For the text-containing cell, return its midpoint in [X, Y] coordinate format. 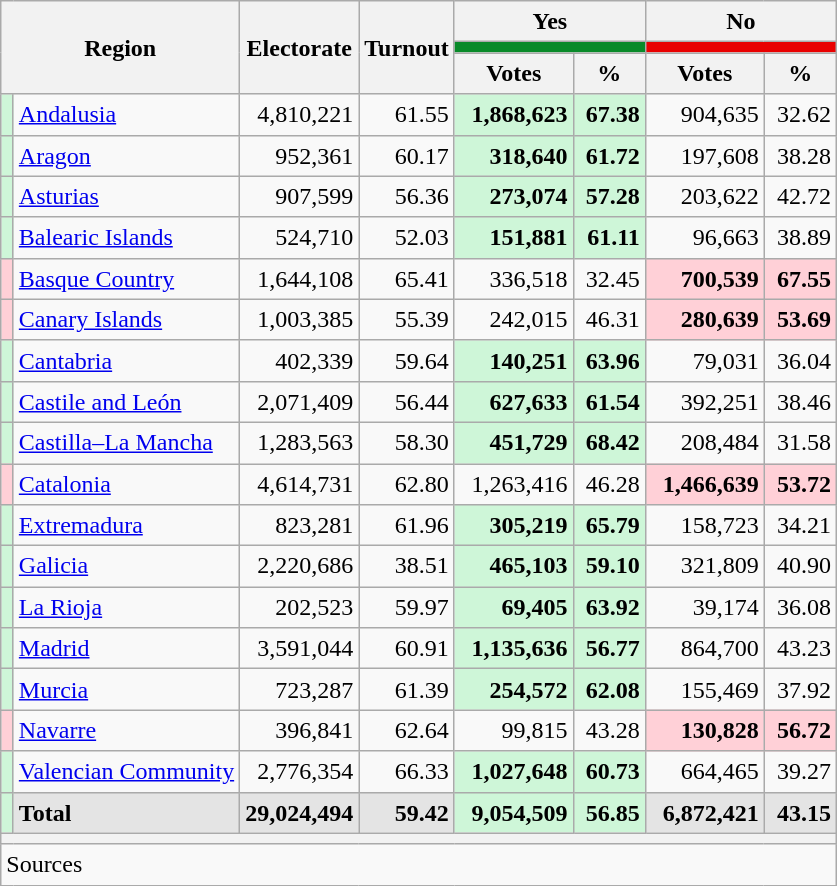
68.42 [609, 442]
Cantabria [126, 360]
Murcia [126, 690]
31.58 [800, 442]
Canary Islands [126, 320]
61.72 [609, 156]
254,572 [514, 690]
59.64 [407, 360]
4,810,221 [300, 114]
63.96 [609, 360]
60.73 [609, 772]
38.89 [800, 238]
61.54 [609, 402]
203,622 [704, 196]
Navarre [126, 730]
Asturias [126, 196]
39.27 [800, 772]
700,539 [704, 278]
1,466,639 [704, 484]
864,700 [704, 648]
61.55 [407, 114]
61.39 [407, 690]
61.96 [407, 526]
46.28 [609, 484]
65.79 [609, 526]
38.28 [800, 156]
723,287 [300, 690]
524,710 [300, 238]
158,723 [704, 526]
907,599 [300, 196]
32.62 [800, 114]
952,361 [300, 156]
43.28 [609, 730]
62.64 [407, 730]
273,074 [514, 196]
336,518 [514, 278]
321,809 [704, 566]
904,635 [704, 114]
1,283,563 [300, 442]
Galicia [126, 566]
392,251 [704, 402]
1,135,636 [514, 648]
451,729 [514, 442]
9,054,509 [514, 812]
60.17 [407, 156]
58.30 [407, 442]
Valencian Community [126, 772]
Extremadura [126, 526]
56.85 [609, 812]
38.51 [407, 566]
151,881 [514, 238]
69,405 [514, 608]
Turnout [407, 48]
Electorate [300, 48]
Sources [419, 864]
Madrid [126, 648]
60.91 [407, 648]
140,251 [514, 360]
Balearic Islands [126, 238]
1,003,385 [300, 320]
37.92 [800, 690]
1,027,648 [514, 772]
36.08 [800, 608]
43.15 [800, 812]
6,872,421 [704, 812]
40.90 [800, 566]
305,219 [514, 526]
280,639 [704, 320]
130,828 [704, 730]
No [740, 22]
59.10 [609, 566]
Castilla–La Mancha [126, 442]
42.72 [800, 196]
402,339 [300, 360]
62.80 [407, 484]
53.69 [800, 320]
Castile and León [126, 402]
99,815 [514, 730]
1,263,416 [514, 484]
Total [126, 812]
4,614,731 [300, 484]
79,031 [704, 360]
32.45 [609, 278]
38.46 [800, 402]
1,868,623 [514, 114]
63.92 [609, 608]
67.38 [609, 114]
62.08 [609, 690]
Basque Country [126, 278]
1,644,108 [300, 278]
318,640 [514, 156]
2,071,409 [300, 402]
155,469 [704, 690]
664,465 [704, 772]
627,633 [514, 402]
53.72 [800, 484]
65.41 [407, 278]
2,776,354 [300, 772]
Catalonia [126, 484]
56.72 [800, 730]
61.11 [609, 238]
208,484 [704, 442]
823,281 [300, 526]
36.04 [800, 360]
46.31 [609, 320]
56.36 [407, 196]
56.44 [407, 402]
Region [120, 48]
202,523 [300, 608]
Andalusia [126, 114]
465,103 [514, 566]
66.33 [407, 772]
396,841 [300, 730]
59.42 [407, 812]
56.77 [609, 648]
Yes [550, 22]
2,220,686 [300, 566]
3,591,044 [300, 648]
29,024,494 [300, 812]
67.55 [800, 278]
52.03 [407, 238]
96,663 [704, 238]
34.21 [800, 526]
La Rioja [126, 608]
59.97 [407, 608]
197,608 [704, 156]
43.23 [800, 648]
39,174 [704, 608]
242,015 [514, 320]
Aragon [126, 156]
55.39 [407, 320]
57.28 [609, 196]
